Determine the [x, y] coordinate at the center of the cell enclosing the given text.  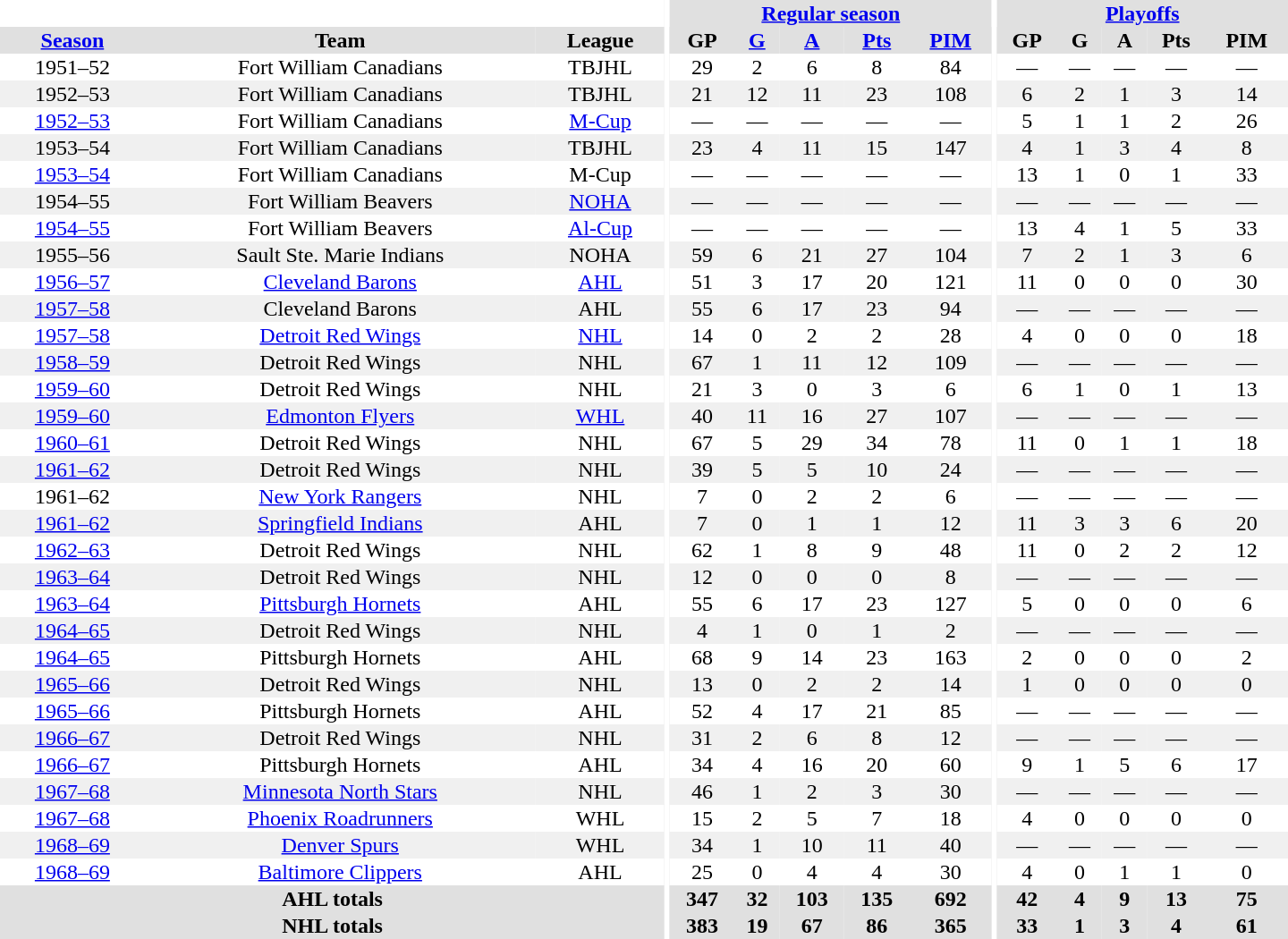
26 [1247, 121]
1962–63 [72, 550]
60 [951, 765]
85 [951, 711]
Denver Spurs [340, 845]
109 [951, 362]
Springfield Indians [340, 523]
Season [72, 40]
108 [951, 94]
104 [951, 255]
383 [703, 926]
59 [703, 255]
1958–59 [72, 362]
51 [703, 282]
127 [951, 604]
62 [703, 550]
League [600, 40]
48 [951, 550]
121 [951, 282]
32 [757, 899]
Minnesota North Stars [340, 791]
Team [340, 40]
Regular season [831, 13]
78 [951, 443]
107 [951, 416]
1955–56 [72, 255]
42 [1027, 899]
AHL totals [333, 899]
Al-Cup [600, 228]
19 [757, 926]
75 [1247, 899]
Edmonton Flyers [340, 416]
147 [951, 148]
103 [812, 899]
New York Rangers [340, 496]
Phoenix Roadrunners [340, 818]
Playoffs [1142, 13]
39 [703, 469]
86 [877, 926]
31 [703, 738]
84 [951, 67]
1951–52 [72, 67]
135 [877, 899]
94 [951, 309]
1956–57 [72, 282]
692 [951, 899]
28 [951, 335]
24 [951, 469]
NHL totals [333, 926]
68 [703, 657]
Baltimore Clippers [340, 872]
365 [951, 926]
25 [703, 872]
46 [703, 791]
163 [951, 657]
61 [1247, 926]
52 [703, 711]
Sault Ste. Marie Indians [340, 255]
1960–61 [72, 443]
347 [703, 899]
